Locate the cell with the specified text and output its (X, Y) center coordinate. 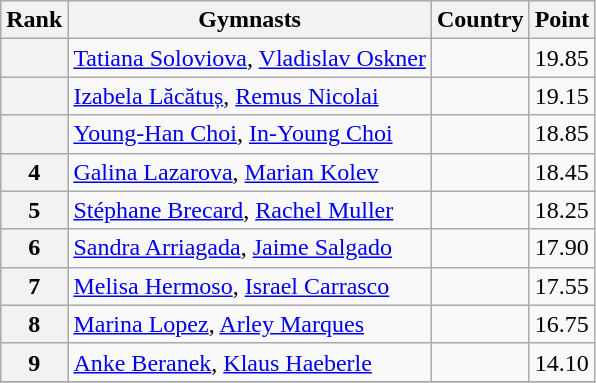
Marina Lopez, Arley Marques (250, 324)
Young-Han Choi, In-Young Choi (250, 134)
18.45 (562, 172)
Galina Lazarova, Marian Kolev (250, 172)
9 (34, 362)
17.55 (562, 286)
19.15 (562, 96)
Country (480, 20)
Rank (34, 20)
4 (34, 172)
14.10 (562, 362)
5 (34, 210)
Stéphane Brecard, Rachel Muller (250, 210)
16.75 (562, 324)
8 (34, 324)
7 (34, 286)
Tatiana Soloviova, Vladislav Oskner (250, 58)
17.90 (562, 248)
Anke Beranek, Klaus Haeberle (250, 362)
6 (34, 248)
Izabela Lăcătuș, Remus Nicolai (250, 96)
18.85 (562, 134)
19.85 (562, 58)
18.25 (562, 210)
Gymnasts (250, 20)
Sandra Arriagada, Jaime Salgado (250, 248)
Point (562, 20)
Melisa Hermoso, Israel Carrasco (250, 286)
